Determine the (x, y) coordinate at the center of the cell enclosing the given text.  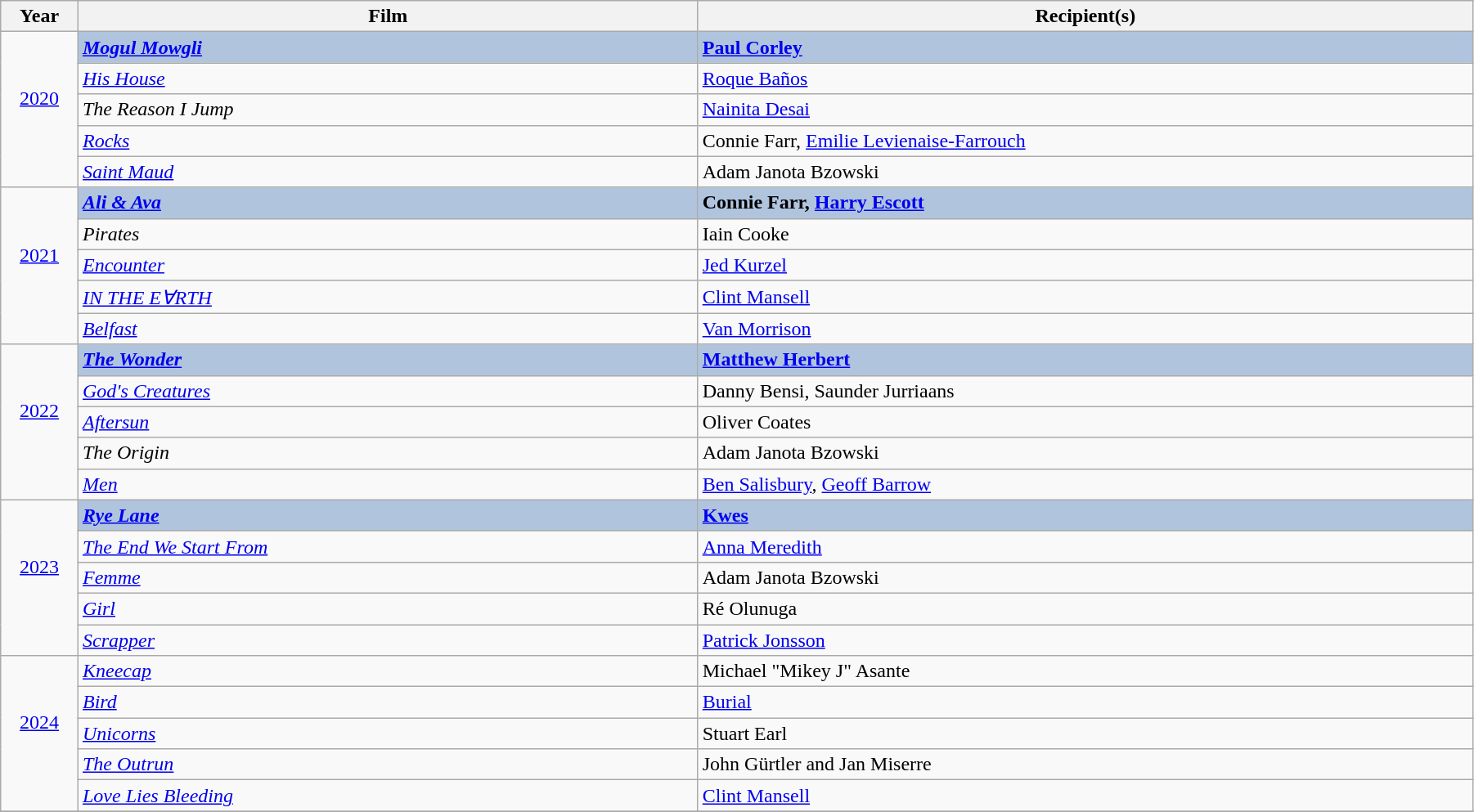
Femme (388, 577)
Mogul Mowgli (388, 47)
The Wonder (388, 360)
2024 (39, 733)
Jed Kurzel (1085, 265)
The Reason I Jump (388, 110)
Encounter (388, 265)
The Outrun (388, 765)
Recipient(s) (1085, 16)
Anna Meredith (1085, 546)
Scrapper (388, 640)
Iain Cooke (1085, 234)
Belfast (388, 329)
Roque Baños (1085, 79)
Pirates (388, 234)
Saint Maud (388, 172)
Van Morrison (1085, 329)
Rocks (388, 141)
Bird (388, 702)
Love Lies Bleeding (388, 796)
Rye Lane (388, 515)
His House (388, 79)
Ré Olunuga (1085, 608)
2022 (39, 422)
Aftersun (388, 422)
Connie Farr, Emilie Levienaise-Farrouch (1085, 141)
Ali & Ava (388, 203)
Paul Corley (1085, 47)
Connie Farr, Harry Escott (1085, 203)
Patrick Jonsson (1085, 640)
2021 (39, 266)
Men (388, 484)
Nainita Desai (1085, 110)
Oliver Coates (1085, 422)
Film (388, 16)
John Gürtler and Jan Miserre (1085, 765)
The End We Start From (388, 546)
Danny Bensi, Saunder Jurriaans (1085, 391)
Unicorns (388, 733)
2023 (39, 577)
Michael "Mikey J" Asante (1085, 671)
Girl (388, 608)
Kneecap (388, 671)
IN THE EⱯRTH (388, 297)
Ben Salisbury, Geoff Barrow (1085, 484)
Kwes (1085, 515)
Matthew Herbert (1085, 360)
Year (39, 16)
Burial (1085, 702)
The Origin (388, 453)
God's Creatures (388, 391)
Stuart Earl (1085, 733)
2020 (39, 110)
